Extract the [X, Y] coordinate from the center of the cell holding the provided text.  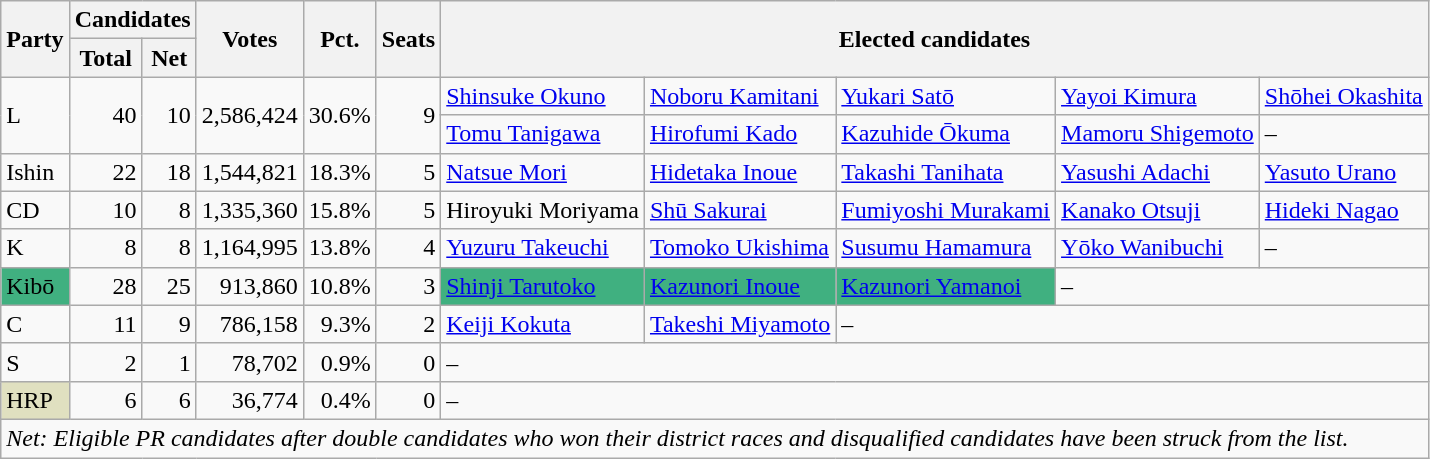
Takeshi Miyamoto [740, 324]
CD [35, 210]
9.3% [340, 324]
Yasushi Adachi [1158, 172]
Yuzuru Takeuchi [543, 248]
11 [106, 324]
13.8% [340, 248]
Susumu Hamamura [946, 248]
Shinsuke Okuno [543, 96]
Net [169, 58]
Natsue Mori [543, 172]
Shōhei Okashita [1344, 96]
15.8% [340, 210]
C [35, 324]
Elected candidates [935, 39]
Candidates [132, 20]
Noboru Kamitani [740, 96]
Kazuhide Ōkuma [946, 134]
1,164,995 [250, 248]
Kazunori Inoue [740, 286]
4 [408, 248]
Seats [408, 39]
Mamoru Shigemoto [1158, 134]
36,774 [250, 400]
Hiroyuki Moriyama [543, 210]
78,702 [250, 362]
40 [106, 115]
S [35, 362]
Kanako Otsuji [1158, 210]
Hirofumi Kado [740, 134]
3 [408, 286]
Party [35, 39]
Yasuto Urano [1344, 172]
Yōko Wanibuchi [1158, 248]
18 [169, 172]
Takashi Tanihata [946, 172]
30.6% [340, 115]
2,586,424 [250, 115]
Hideki Nagao [1344, 210]
Fumiyoshi Murakami [946, 210]
Tomoko Ukishima [740, 248]
Keiji Kokuta [543, 324]
L [35, 115]
18.3% [340, 172]
10.8% [340, 286]
K [35, 248]
Kibō [35, 286]
Yayoi Kimura [1158, 96]
Yukari Satō [946, 96]
25 [169, 286]
28 [106, 286]
Shinji Tarutoko [543, 286]
Net: Eligible PR candidates after double candidates who won their district races and disqualified candidates have been struck from the list. [715, 438]
0.4% [340, 400]
913,860 [250, 286]
Ishin [35, 172]
0.9% [340, 362]
Total [106, 58]
Tomu Tanigawa [543, 134]
1 [169, 362]
Pct. [340, 39]
HRP [35, 400]
1,544,821 [250, 172]
Kazunori Yamanoi [946, 286]
Hidetaka Inoue [740, 172]
786,158 [250, 324]
Votes [250, 39]
Shū Sakurai [740, 210]
1,335,360 [250, 210]
22 [106, 172]
